Determine the [x, y] coordinate at the center of the cell enclosing the given text.  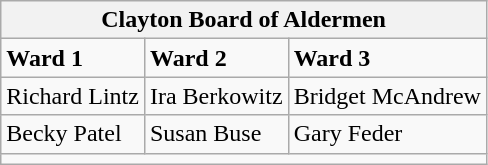
Ward 2 [216, 58]
Clayton Board of Aldermen [244, 20]
Becky Patel [73, 134]
Gary Feder [387, 134]
Ward 3 [387, 58]
Ward 1 [73, 58]
Bridget McAndrew [387, 96]
Susan Buse [216, 134]
Richard Lintz [73, 96]
Ira Berkowitz [216, 96]
